Identify which cell holds the provided text, then report its (X, Y) central coordinate. 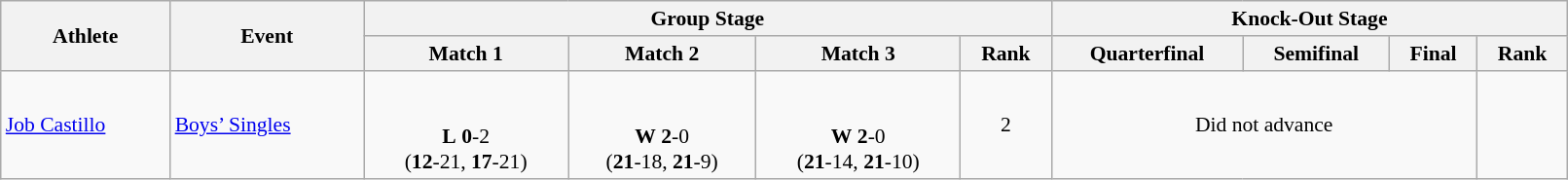
Athlete (86, 35)
W 2-0 (21-14, 21-10) (858, 125)
Group Stage (708, 18)
Job Castillo (86, 125)
Boys’ Singles (267, 125)
Match 1 (466, 54)
Event (267, 35)
Match 2 (662, 54)
Did not advance (1263, 125)
W 2-0 (21-18, 21-9) (662, 125)
2 (1006, 125)
Final (1434, 54)
Quarterfinal (1147, 54)
Match 3 (858, 54)
L 0-2 (12-21, 17-21) (466, 125)
Knock-Out Stage (1310, 18)
Semifinal (1316, 54)
